Return the [X, Y] coordinate for the center point of the cell that contains the specified text.  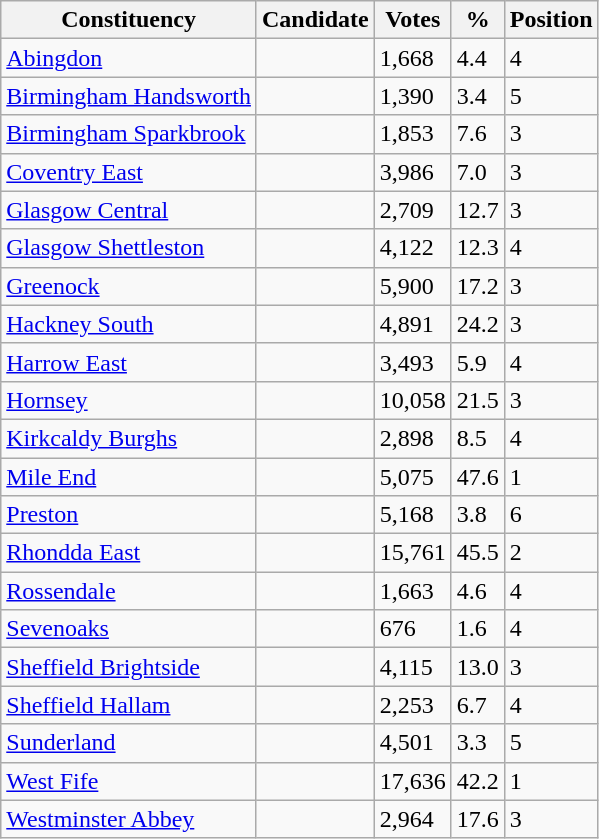
Harrow East [129, 362]
Sunderland [129, 743]
1,663 [412, 591]
Coventry East [129, 172]
Glasgow Central [129, 210]
Glasgow Shettleston [129, 248]
17.2 [478, 286]
Rossendale [129, 591]
Sevenoaks [129, 629]
Greenock [129, 286]
8.5 [478, 438]
Abingdon [129, 58]
West Fife [129, 781]
17,636 [412, 781]
15,761 [412, 553]
5.9 [478, 362]
Constituency [129, 20]
Position [551, 20]
3.8 [478, 515]
17.6 [478, 819]
Kirkcaldy Burghs [129, 438]
24.2 [478, 324]
% [478, 20]
1.6 [478, 629]
4,115 [412, 667]
4,891 [412, 324]
13.0 [478, 667]
6.7 [478, 705]
47.6 [478, 477]
Hackney South [129, 324]
21.5 [478, 400]
Westminster Abbey [129, 819]
3,493 [412, 362]
7.0 [478, 172]
3.4 [478, 96]
12.3 [478, 248]
6 [551, 515]
2,709 [412, 210]
4,501 [412, 743]
Preston [129, 515]
5,900 [412, 286]
3.3 [478, 743]
2,253 [412, 705]
Mile End [129, 477]
4.4 [478, 58]
4,122 [412, 248]
7.6 [478, 134]
10,058 [412, 400]
Candidate [315, 20]
Birmingham Handsworth [129, 96]
3,986 [412, 172]
Birmingham Sparkbrook [129, 134]
1,390 [412, 96]
5,168 [412, 515]
2 [551, 553]
42.2 [478, 781]
4.6 [478, 591]
Rhondda East [129, 553]
2,964 [412, 819]
Sheffield Hallam [129, 705]
1,668 [412, 58]
2,898 [412, 438]
Votes [412, 20]
Hornsey [129, 400]
676 [412, 629]
1,853 [412, 134]
5,075 [412, 477]
12.7 [478, 210]
45.5 [478, 553]
Sheffield Brightside [129, 667]
